Extract the (X, Y) coordinate from the center of the cell holding the provided text.  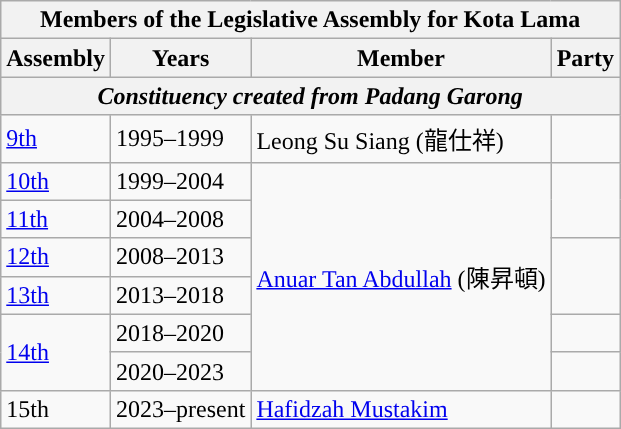
2004–2008 (180, 219)
9th (56, 138)
Assembly (56, 58)
13th (56, 295)
Leong Su Siang (龍仕祥) (401, 138)
10th (56, 181)
Constituency created from Padang Garong (310, 96)
12th (56, 257)
2020–2023 (180, 371)
Years (180, 58)
1999–2004 (180, 181)
Member (401, 58)
15th (56, 409)
2023–present (180, 409)
Members of the Legislative Assembly for Kota Lama (310, 20)
2013–2018 (180, 295)
Anuar Tan Abdullah (陳昇頓) (401, 276)
14th (56, 352)
2018–2020 (180, 333)
11th (56, 219)
Hafidzah Mustakim (401, 409)
Party (585, 58)
2008–2013 (180, 257)
1995–1999 (180, 138)
